Identify which cell holds the provided text, then report its (x, y) central coordinate. 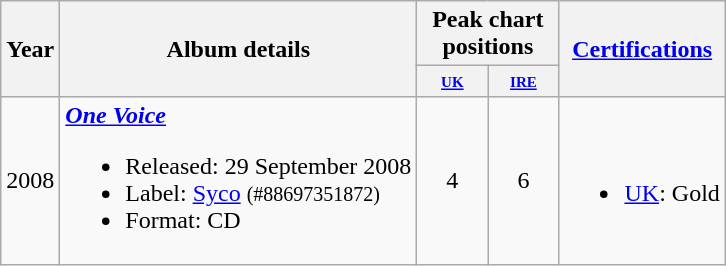
2008 (30, 180)
IRE (524, 82)
Year (30, 49)
Album details (238, 49)
4 (452, 180)
One VoiceReleased: 29 September 2008Label: Syco (#88697351872)Format: CD (238, 180)
UK (452, 82)
6 (524, 180)
Peak chart positions (488, 34)
UK: Gold (642, 180)
Certifications (642, 49)
